For the text-containing cell, return its midpoint in [X, Y] coordinate format. 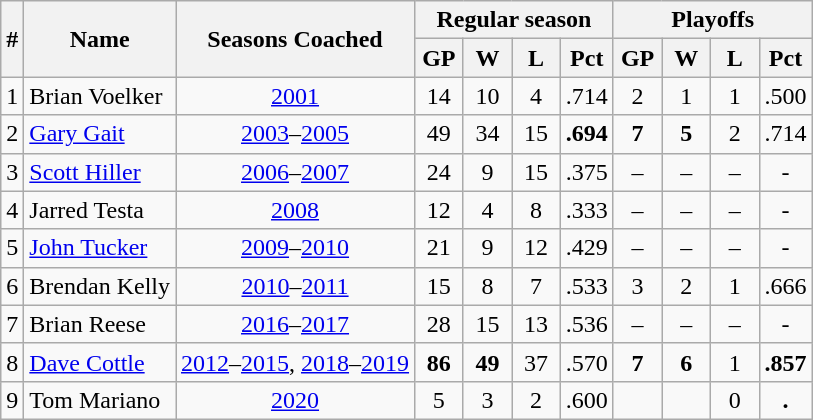
Tom Mariano [100, 400]
28 [440, 324]
.533 [586, 286]
2001 [296, 96]
Jarred Testa [100, 210]
37 [536, 362]
.857 [786, 362]
34 [488, 134]
14 [440, 96]
2020 [296, 400]
Gary Gait [100, 134]
2012–2015, 2018–2019 [296, 362]
Name [100, 39]
# [12, 39]
2010–2011 [296, 286]
2009–2010 [296, 248]
Brian Reese [100, 324]
2003–2005 [296, 134]
.500 [786, 96]
.375 [586, 172]
2006–2007 [296, 172]
.429 [586, 248]
Brendan Kelly [100, 286]
.666 [786, 286]
Brian Voelker [100, 96]
Scott Hiller [100, 172]
0 [734, 400]
Regular season [514, 20]
2008 [296, 210]
Dave Cottle [100, 362]
24 [440, 172]
Playoffs [712, 20]
.536 [586, 324]
.600 [586, 400]
10 [488, 96]
John Tucker [100, 248]
13 [536, 324]
.570 [586, 362]
21 [440, 248]
.694 [586, 134]
86 [440, 362]
2016–2017 [296, 324]
.333 [586, 210]
Seasons Coached [296, 39]
. [786, 400]
